Detect which cell encompasses the target text, then output its [X, Y] center coordinate. 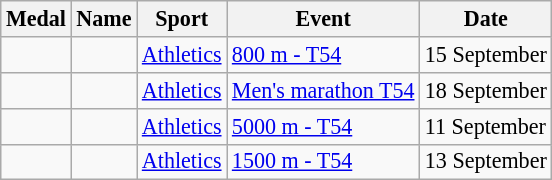
1500 m - T54 [324, 162]
Sport [182, 18]
13 September [486, 162]
Men's marathon T54 [324, 90]
5000 m - T54 [324, 126]
11 September [486, 126]
Medal [36, 18]
15 September [486, 54]
Date [486, 18]
Event [324, 18]
800 m - T54 [324, 54]
Name [104, 18]
18 September [486, 90]
